Search for the cell housing the specified text and yield its (X, Y) center coordinate. 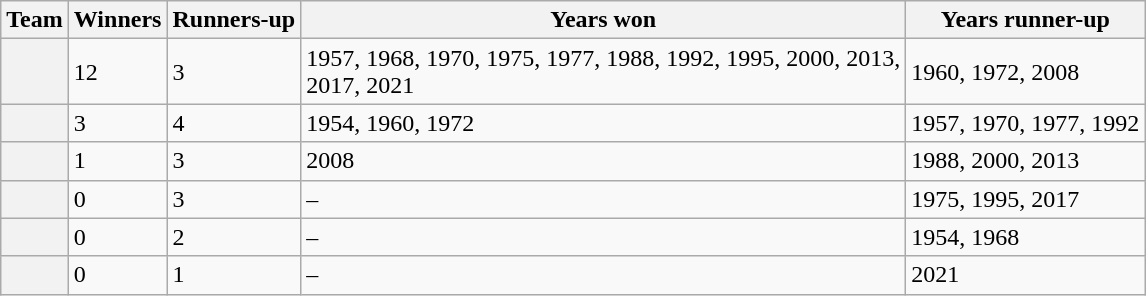
Runners-up (234, 20)
2021 (1026, 275)
Years won (604, 20)
2008 (604, 161)
1960, 1972, 2008 (1026, 72)
1988, 2000, 2013 (1026, 161)
4 (234, 123)
1975, 1995, 2017 (1026, 199)
1957, 1970, 1977, 1992 (1026, 123)
1954, 1960, 1972 (604, 123)
1957, 1968, 1970, 1975, 1977, 1988, 1992, 1995, 2000, 2013, 2017, 2021 (604, 72)
2 (234, 237)
Winners (118, 20)
Team (35, 20)
12 (118, 72)
Years runner-up (1026, 20)
1954, 1968 (1026, 237)
